Provide the (x, y) coordinate of the cell's center where the given text is located.  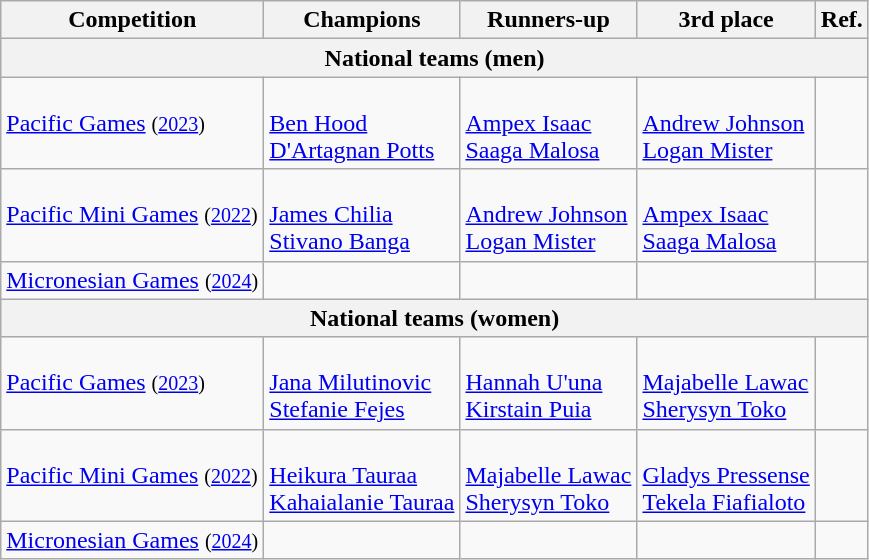
Jana MilutinovicStefanie Fejes (362, 383)
Gladys PressenseTekela Fiafialoto (726, 475)
Runners-up (548, 20)
Champions (362, 20)
National teams (women) (435, 318)
Hannah U'unaKirstain Puia (548, 383)
Heikura TauraaKahaialanie Tauraa (362, 475)
Ref. (842, 20)
James ChiliaStivano Banga (362, 215)
National teams (men) (435, 58)
3rd place (726, 20)
Competition (132, 20)
Ben HoodD'Artagnan Potts (362, 123)
